Identify which cell holds the provided text, then report its [x, y] central coordinate. 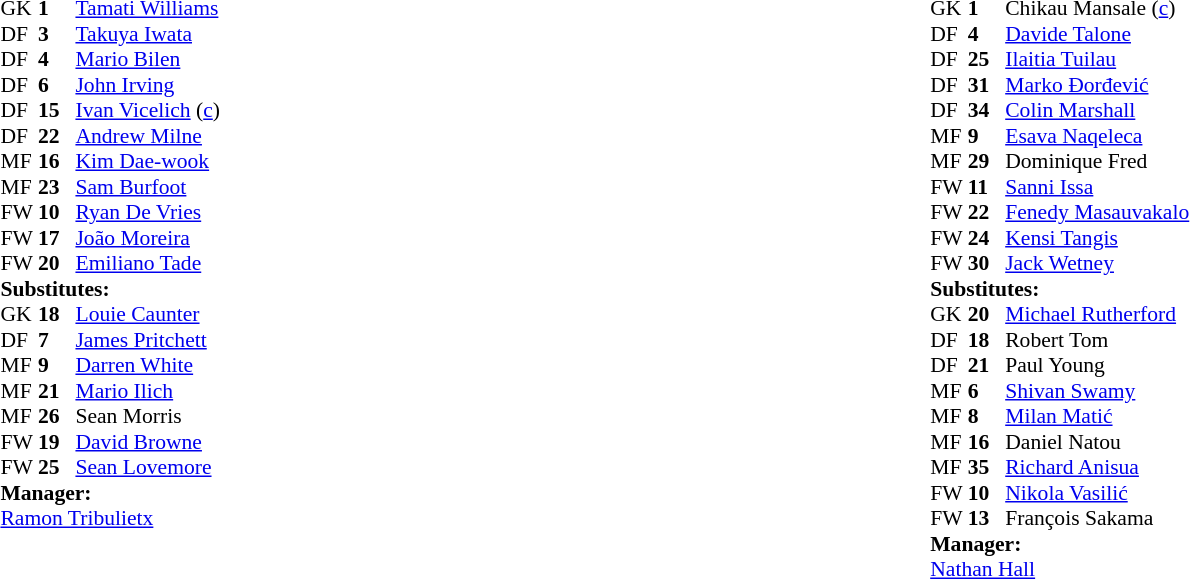
Marko Đorđević [1097, 85]
Mario Bilen [148, 59]
Emiliano Tade [148, 263]
François Sakama [1097, 519]
Fenedy Masauvakalo [1097, 213]
Sam Burfoot [148, 187]
34 [987, 111]
Ryan De Vries [148, 213]
30 [987, 263]
Paul Young [1097, 365]
James Pritchett [148, 340]
Ivan Vicelich (c) [148, 111]
3 [57, 34]
15 [57, 111]
Andrew Milne [148, 136]
Jack Wetney [1097, 263]
David Browne [148, 442]
11 [987, 187]
Daniel Natou [1097, 442]
24 [987, 238]
17 [57, 238]
26 [57, 417]
Milan Matić [1097, 417]
35 [987, 467]
Kensi Tangis [1097, 238]
Kim Dae-wook [148, 161]
Nikola Vasilić [1097, 493]
8 [987, 417]
Colin Marshall [1097, 111]
19 [57, 442]
Esava Naqeleca [1097, 136]
Robert Tom [1097, 340]
Mario Ilich [148, 391]
Sanni Issa [1097, 187]
13 [987, 519]
João Moreira [148, 238]
Ilaitia Tuilau [1097, 59]
Louie Caunter [148, 315]
Sean Morris [148, 417]
Dominique Fred [1097, 161]
Davide Talone [1097, 34]
31 [987, 85]
Richard Anisua [1097, 467]
John Irving [148, 85]
Shivan Swamy [1097, 391]
Takuya Iwata [148, 34]
Michael Rutherford [1097, 315]
23 [57, 187]
Darren White [148, 365]
Ramon Tribulietx [110, 519]
Sean Lovemore [148, 467]
7 [57, 340]
29 [987, 161]
